Identify which cell holds the provided text, then report its [x, y] central coordinate. 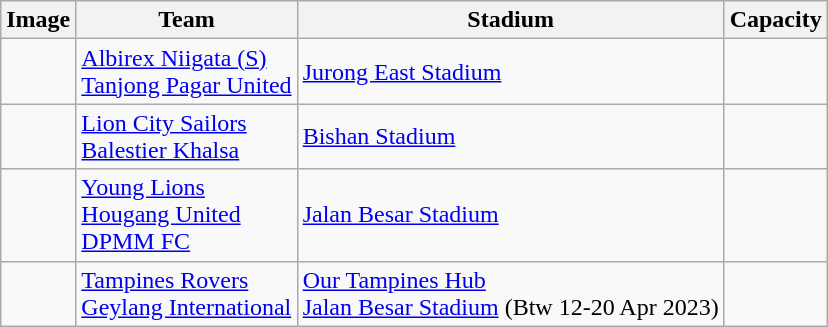
Jalan Besar Stadium [510, 215]
Tampines Rovers Geylang International [186, 294]
Albirex Niigata (S) Tanjong Pagar United [186, 72]
Capacity [776, 20]
Jurong East Stadium [510, 72]
Lion City Sailors Balestier Khalsa [186, 136]
Bishan Stadium [510, 136]
Team [186, 20]
Stadium [510, 20]
Image [38, 20]
Young Lions Hougang United DPMM FC [186, 215]
Our Tampines Hub Jalan Besar Stadium (Btw 12-20 Apr 2023) [510, 294]
